Determine the [X, Y] coordinate at the center of the cell enclosing the given text.  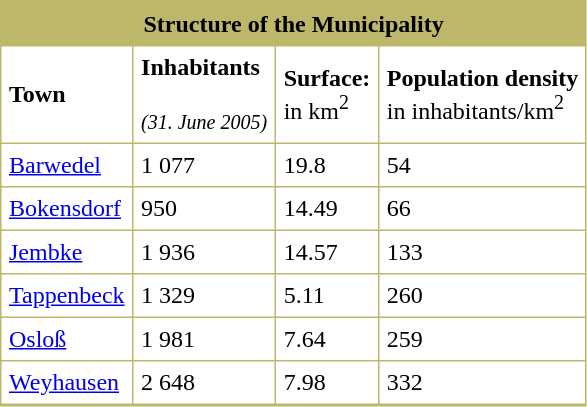
950 [204, 209]
Town [68, 94]
7.64 [327, 339]
14.49 [327, 209]
Tappenbeck [68, 295]
133 [482, 252]
Osloß [68, 339]
260 [482, 295]
Structure of the Municipality [294, 24]
Surface:in km2 [327, 94]
1 981 [204, 339]
1 329 [204, 295]
1 077 [204, 165]
Population densityin inhabitants/km2 [482, 94]
14.57 [327, 252]
Inhabitants(31. June 2005) [204, 94]
259 [482, 339]
54 [482, 165]
Barwedel [68, 165]
7.98 [327, 383]
332 [482, 383]
Bokensdorf [68, 209]
19.8 [327, 165]
5.11 [327, 295]
2 648 [204, 383]
1 936 [204, 252]
66 [482, 209]
Weyhausen [68, 383]
Jembke [68, 252]
